From the cell containing the given text, extract its center point as [x, y] coordinate. 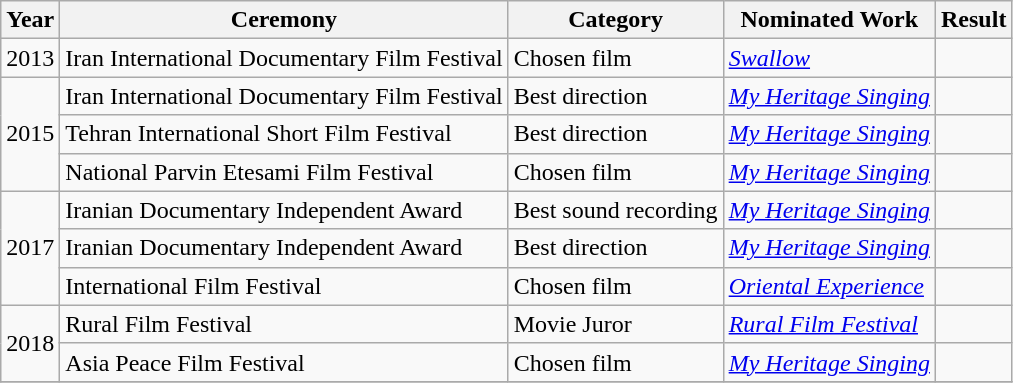
Category [616, 20]
2017 [30, 248]
National Parvin Etesami Film Festival [284, 172]
Ceremony [284, 20]
Asia Peace Film Festival [284, 362]
Oriental Experience [829, 286]
Swallow [829, 58]
Tehran International Short Film Festival [284, 134]
Nominated Work [829, 20]
Year [30, 20]
Best sound recording [616, 210]
Result [974, 20]
2013 [30, 58]
Movie Juror [616, 324]
International Film Festival [284, 286]
2015 [30, 134]
2018 [30, 343]
